For the text-containing cell, return its midpoint in (X, Y) coordinate format. 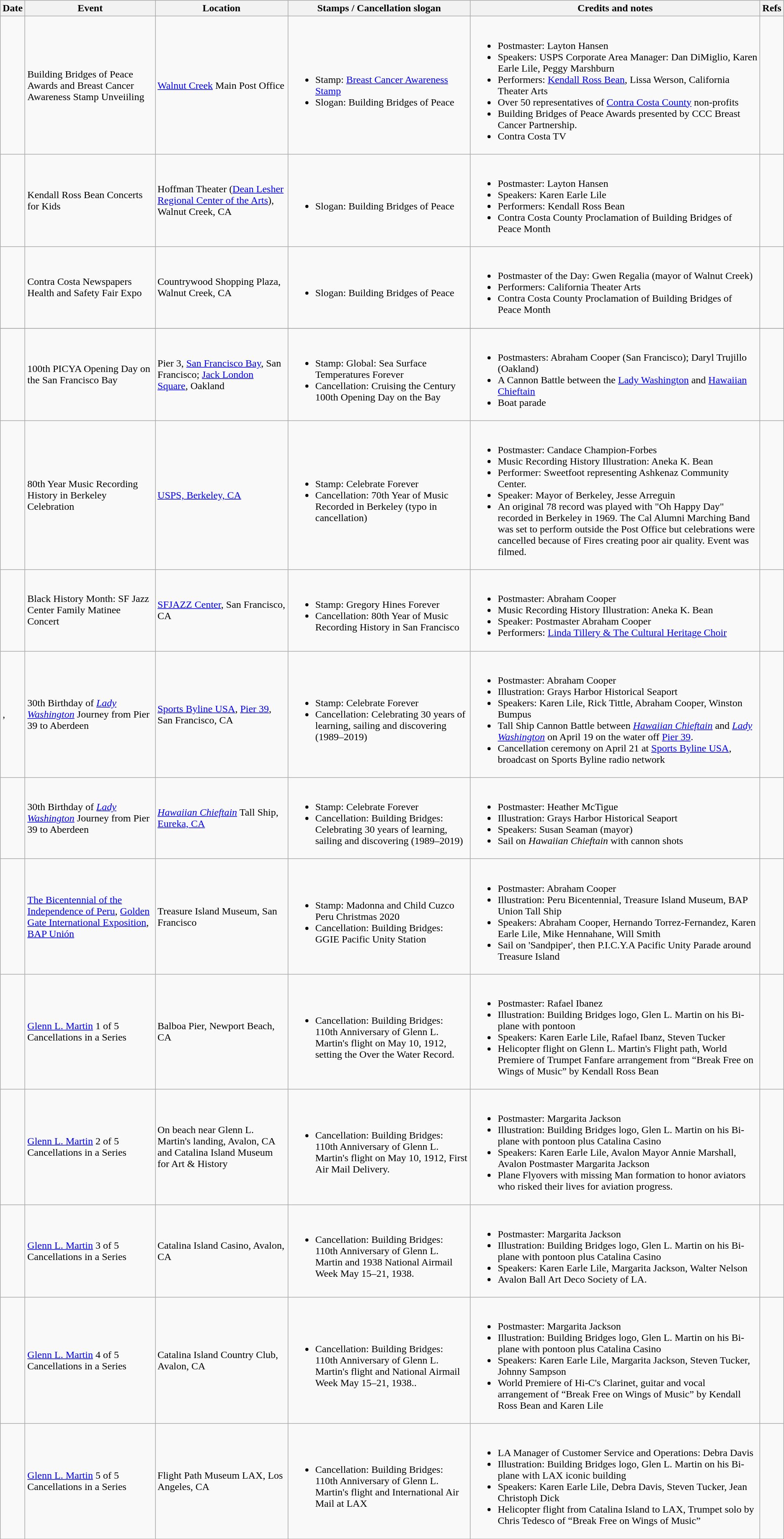
USPS, Berkeley, CA (222, 495)
Postmaster: Layton HansenSpeakers: Karen Earle LilePerformers: Kendall Ross BeanContra Costa County Proclamation of Building Bridges of Peace Month (615, 200)
Location (222, 8)
Glenn L. Martin 4 of 5 Cancellations in a Series (90, 1361)
Stamp: Celebrate ForeverCancellation: Celebrating 30 years of learning, sailing and discovering (1989–2019) (379, 714)
Cancellation: Building Bridges: 110th Anniversary of Glenn L. Martin's flight on May 10, 1912, setting the Over the Water Record. (379, 1031)
SFJAZZ Center, San Francisco, CA (222, 610)
Contra Costa Newspapers Health and Safety Fair Expo (90, 287)
Pier 3, San Francisco Bay, San Francisco; Jack London Square, Oakland (222, 374)
Date (13, 8)
Walnut Creek Main Post Office (222, 85)
Glenn L. Martin 3 of 5 Cancellations in a Series (90, 1251)
Event (90, 8)
Building Bridges of Peace Awards and Breast Cancer Awareness Stamp Unveiiling (90, 85)
Kendall Ross Bean Concerts for Kids (90, 200)
Balboa Pier, Newport Beach, CA (222, 1031)
Stamp: Breast Cancer Awareness StampSlogan: Building Bridges of Peace (379, 85)
Cancellation: Building Bridges: 110th Anniversary of Glenn L. Martin's flight and International Air Mail at LAX (379, 1481)
Countrywood Shopping Plaza, Walnut Creek, CA (222, 287)
The Bicentennial of the Independence of Peru, Golden Gate International Exposition, BAP Unión (90, 917)
Treasure Island Museum, San Francisco (222, 917)
Hoffman Theater (Dean Lesher Regional Center of the Arts), Walnut Creek, CA (222, 200)
Cancellation: Building Bridges: 110th Anniversary of Glenn L. Martin and 1938 National Airmail Week May 15–21, 1938. (379, 1251)
Black History Month: SF Jazz Center Family Matinee Concert (90, 610)
Flight Path Museum LAX, Los Angeles, CA (222, 1481)
Glenn L. Martin 2 of 5 Cancellations in a Series (90, 1147)
Postmaster: Heather McTigueIllustration: Grays Harbor Historical SeaportSpeakers: Susan Seaman (mayor)Sail on Hawaiian Chieftain with cannon shots (615, 818)
Stamps / Cancellation slogan (379, 8)
80th Year Music Recording History in Berkeley Celebration (90, 495)
100th PICYA Opening Day on the San Francisco Bay (90, 374)
Cancellation: Building Bridges: 110th Anniversary of Glenn L. Martin's flight and National Airmail Week May 15–21, 1938.. (379, 1361)
Glenn L. Martin 1 of 5 Cancellations in a Series (90, 1031)
Postmasters: Abraham Cooper (San Francisco); Daryl Trujillo (Oakland)A Cannon Battle between the Lady Washington and Hawaiian ChieftainBoat parade (615, 374)
Stamp: Celebrate ForeverCancellation: 70th Year of Music Recorded in Berkeley (typo in cancellation) (379, 495)
Cancellation: Building Bridges: 110th Anniversary of Glenn L. Martin's flight on May 10, 1912, First Air Mail Delivery. (379, 1147)
Catalina Island Casino, Avalon, CA (222, 1251)
, (13, 714)
Stamp: Gregory Hines ForeverCancellation: 80th Year of Music Recording History in San Francisco (379, 610)
Hawaiian Chieftain Tall Ship, Eureka, CA (222, 818)
Catalina Island Country Club, Avalon, CA (222, 1361)
Glenn L. Martin 5 of 5 Cancellations in a Series (90, 1481)
Stamp: Global: Sea Surface Temperatures ForeverCancellation: Cruising the Century 100th Opening Day on the Bay (379, 374)
Sports Byline USA, Pier 39, San Francisco, CA (222, 714)
Refs (772, 8)
Credits and notes (615, 8)
On beach near Glenn L. Martin's landing, Avalon, CA and Catalina Island Museum for Art & History (222, 1147)
Stamp: Madonna and Child Cuzco Peru Christmas 2020Cancellation: Building Bridges: GGIE Pacific Unity Station (379, 917)
Stamp: Celebrate ForeverCancellation: Building Bridges: Celebrating 30 years of learning, sailing and discovering (1989–2019) (379, 818)
